From the cell containing the given text, extract its center point as (X, Y) coordinate. 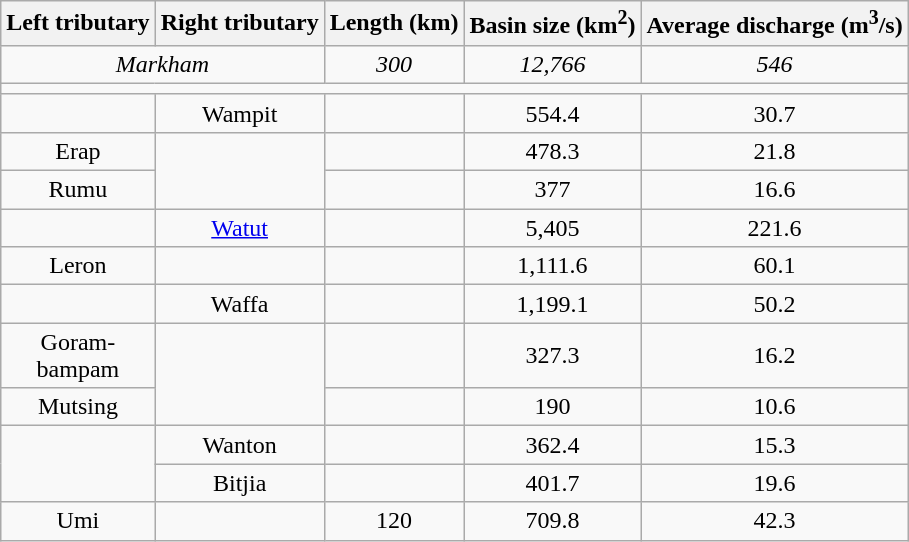
709.8 (552, 521)
Mutsing (78, 407)
Umi (78, 521)
21.8 (774, 151)
Markham (162, 64)
Leron (78, 266)
1,111.6 (552, 266)
5,405 (552, 228)
50.2 (774, 304)
30.7 (774, 113)
Wanton (240, 445)
Waffa (240, 304)
42.3 (774, 521)
12,766 (552, 64)
Right tributary (240, 24)
16.2 (774, 356)
554.4 (552, 113)
Average discharge (m3/s) (774, 24)
Left tributary (78, 24)
Goram-bampam (78, 356)
Length (km) (394, 24)
401.7 (552, 483)
Basin size (km2) (552, 24)
327.3 (552, 356)
16.6 (774, 190)
60.1 (774, 266)
300 (394, 64)
1,199.1 (552, 304)
546 (774, 64)
478.3 (552, 151)
Watut (240, 228)
19.6 (774, 483)
Erap (78, 151)
362.4 (552, 445)
Wampit (240, 113)
Bitjia (240, 483)
377 (552, 190)
120 (394, 521)
Rumu (78, 190)
190 (552, 407)
221.6 (774, 228)
10.6 (774, 407)
15.3 (774, 445)
